Return the (X, Y) coordinate for the center point of the cell that contains the specified text.  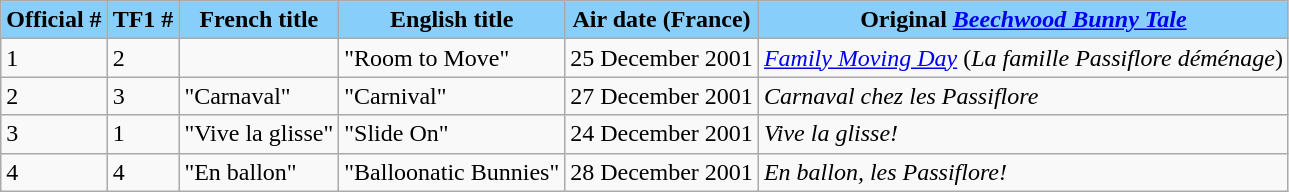
27 December 2001 (662, 96)
Family Moving Day (La famille Passiflore déménage) (1023, 58)
"Carnival" (452, 96)
"Slide On" (452, 134)
TF1 # (143, 20)
Carnaval chez les Passiflore (1023, 96)
"Room to Move" (452, 58)
En ballon, les Passiflore! (1023, 172)
Original Beechwood Bunny Tale (1023, 20)
Official # (54, 20)
24 December 2001 (662, 134)
"En ballon" (259, 172)
"Balloonatic Bunnies" (452, 172)
Air date (France) (662, 20)
"Carnaval" (259, 96)
25 December 2001 (662, 58)
Vive la glisse! (1023, 134)
French title (259, 20)
28 December 2001 (662, 172)
"Vive la glisse" (259, 134)
English title (452, 20)
